Return the [x, y] coordinate for the center point of the cell that contains the specified text.  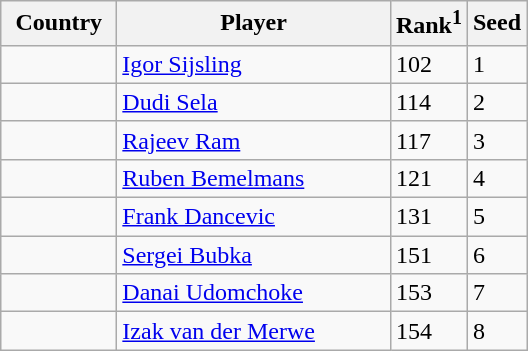
Player [254, 24]
Danai Udomchoke [254, 293]
2 [496, 102]
Seed [496, 24]
121 [428, 178]
Sergei Bubka [254, 255]
Rank1 [428, 24]
5 [496, 217]
1 [496, 64]
Dudi Sela [254, 102]
131 [428, 217]
154 [428, 331]
151 [428, 255]
Ruben Bemelmans [254, 178]
Izak van der Merwe [254, 331]
7 [496, 293]
153 [428, 293]
6 [496, 255]
Igor Sijsling [254, 64]
102 [428, 64]
Frank Dancevic [254, 217]
4 [496, 178]
114 [428, 102]
Rajeev Ram [254, 140]
3 [496, 140]
8 [496, 331]
Country [59, 24]
117 [428, 140]
